Extract the [X, Y] coordinate from the center of the cell holding the provided text.  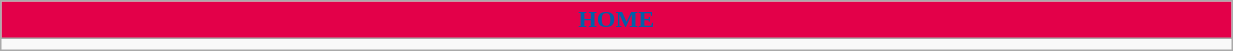
HOME [616, 20]
